Scan for the cell matching the given text and deliver its [X, Y] coordinate at center. 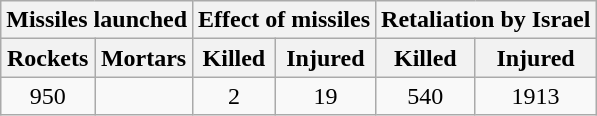
540 [426, 96]
950 [48, 96]
Mortars [144, 58]
Missiles launched [97, 20]
Effect of missiles [284, 20]
2 [234, 96]
Retaliation by Israel [486, 20]
19 [325, 96]
Rockets [48, 58]
1913 [536, 96]
